For the text-containing cell, return its midpoint in (X, Y) coordinate format. 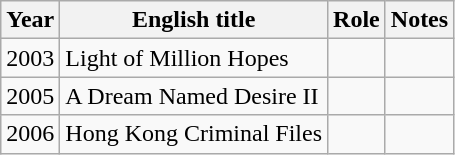
Hong Kong Criminal Files (194, 134)
2005 (30, 96)
Year (30, 20)
A Dream Named Desire II (194, 96)
2003 (30, 58)
Role (357, 20)
2006 (30, 134)
Light of Million Hopes (194, 58)
English title (194, 20)
Notes (419, 20)
